Find where the given text appears and provide that cell's center as [x, y] coordinate. 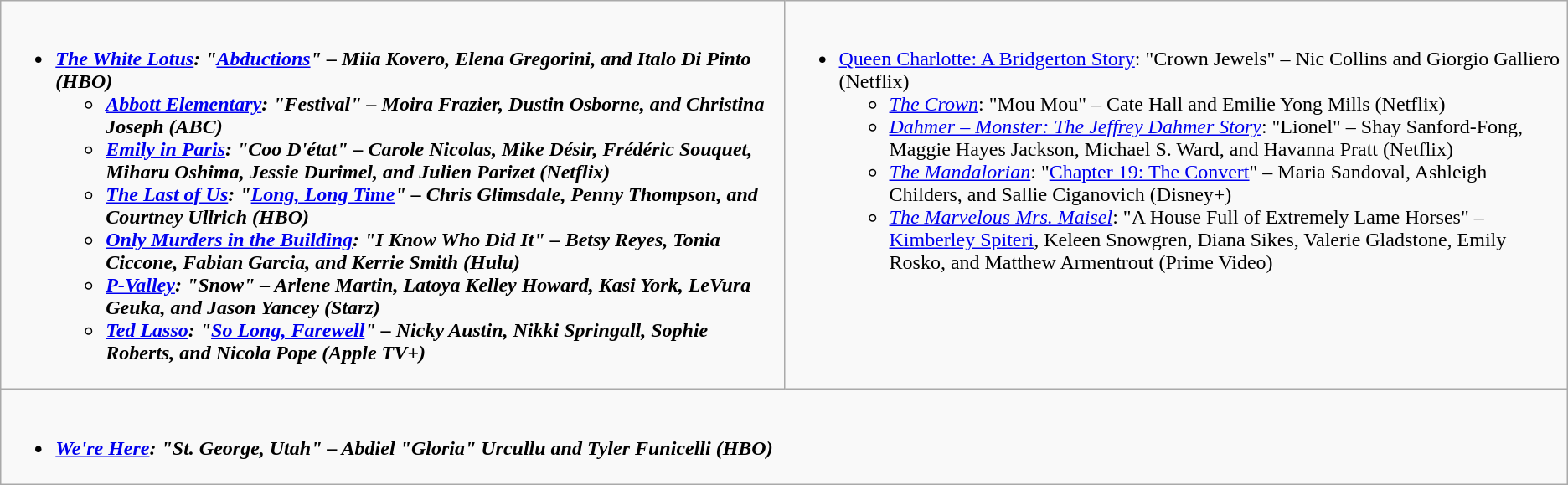
We're Here: "St. George, Utah" – Abdiel "Gloria" Urcullu and Tyler Funicelli (HBO) [784, 437]
